Return (X, Y) of the center of cell containing provided text 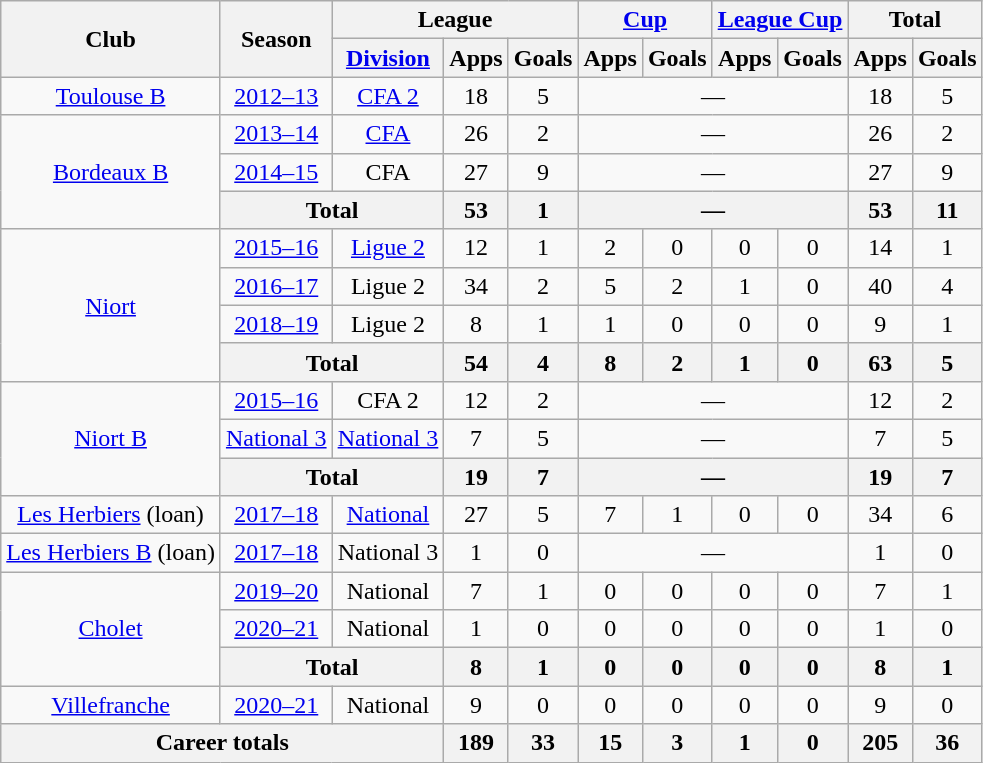
Division (388, 58)
2013–14 (276, 134)
Niort B (111, 438)
Niort (111, 305)
Les Herbiers B (loan) (111, 553)
2012–13 (276, 96)
2014–15 (276, 172)
189 (476, 743)
14 (880, 248)
Villefranche (111, 705)
11 (947, 210)
6 (947, 515)
Club (111, 39)
33 (543, 743)
3 (677, 743)
36 (947, 743)
Bordeaux B (111, 172)
63 (880, 362)
40 (880, 286)
Cup (645, 20)
2016–17 (276, 286)
Season (276, 39)
2019–20 (276, 591)
Career totals (222, 743)
15 (610, 743)
League Cup (780, 20)
54 (476, 362)
Cholet (111, 629)
2018–19 (276, 324)
League (455, 20)
Toulouse B (111, 96)
Les Herbiers (loan) (111, 515)
205 (880, 743)
